Pinpoint the cell where the given text exists, returning its [x, y] midpoint coordinate. 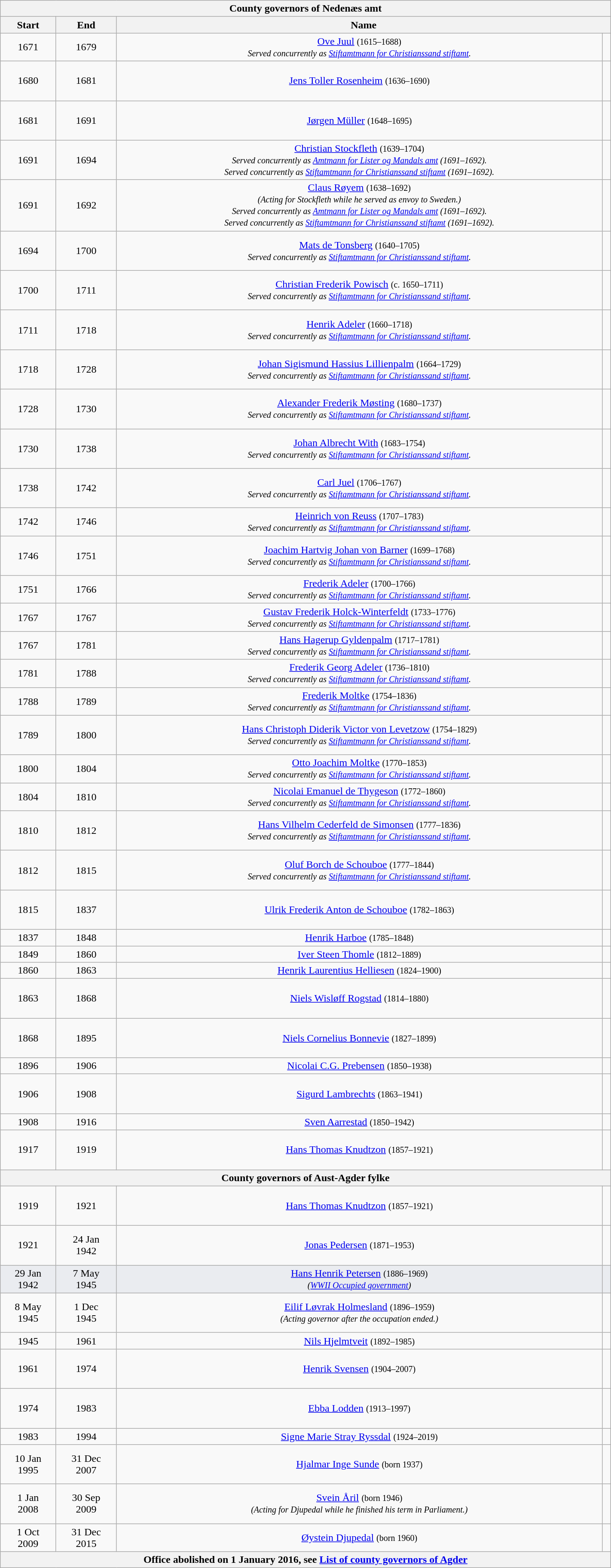
1896 [28, 1066]
Office abolished on 1 January 2016, see List of county governors of Agder [305, 1560]
Sigurd Lambrechts (1863–1941) [359, 1094]
Henrik Adeler (1660–1718)Served concurrently as Stiftamtmann for Christianssand stiftamt. [359, 330]
30 Sep2009 [86, 1504]
Jonas Pedersen (1871–1953) [359, 1245]
29 Jan1942 [28, 1279]
Frederik Adeler (1700–1766)Served concurrently as Stiftamtmann for Christianssand stiftamt. [359, 590]
Hans Vilhelm Cederfeld de Simonsen (1777–1836)Served concurrently as Stiftamtmann for Christianssand stiftamt. [359, 830]
Niels Cornelius Bonnevie (1827–1899) [359, 1038]
1 Dec1945 [86, 1313]
Niels Wisløff Rogstad (1814–1880) [359, 998]
Svein Åril (born 1946)(Acting for Djupedal while he finished his term in Parliament.) [359, 1504]
Start [28, 25]
Frederik Moltke (1754–1836)Served concurrently as Stiftamtmann for Christianssand stiftamt. [359, 701]
Frederik Georg Adeler (1736–1810)Served concurrently as Stiftamtmann for Christianssand stiftamt. [359, 673]
1994 [86, 1436]
1849 [28, 954]
1895 [86, 1038]
Nicolai Emanuel de Thygeson (1772–1860)Served concurrently as Stiftamtmann for Christianssand stiftamt. [359, 797]
Nils Hjelmtveit (1892–1985) [359, 1341]
1 Oct2009 [28, 1538]
Heinrich von Reuss (1707–1783)Served concurrently as Stiftamtmann for Christianssand stiftamt. [359, 522]
County governors of Aust-Agder fylke [305, 1178]
Carl Juel (1706–1767)Served concurrently as Stiftamtmann for Christianssand stiftamt. [359, 488]
Sven Aarrestad (1850–1942) [359, 1122]
Jens Toller Rosenheim (1636–1690) [359, 81]
1848 [86, 937]
Christian Frederik Powisch (c. 1650–1711)Served concurrently as Stiftamtmann for Christianssand stiftamt. [359, 290]
1671 [28, 47]
Name [364, 25]
Øystein Djupedal (born 1960) [359, 1538]
Henrik Laurentius Helliesen (1824–1900) [359, 971]
Ulrik Frederik Anton de Schouboe (1782–1863) [359, 910]
31 Dec2007 [86, 1464]
1692 [86, 205]
10 Jan1995 [28, 1464]
1 Jan2008 [28, 1504]
1680 [28, 81]
Iver Steen Thomle (1812–1889) [359, 954]
8 May1945 [28, 1313]
Signe Marie Stray Ryssdal (1924–2019) [359, 1436]
Ebba Lodden (1913–1997) [359, 1408]
1766 [86, 590]
Oluf Borch de Schouboe (1777–1844)Served concurrently as Stiftamtmann for Christianssand stiftamt. [359, 870]
Ove Juul (1615–1688)Served concurrently as Stiftamtmann for Christianssand stiftamt. [359, 47]
County governors of Nedenæs amt [305, 9]
Eilif Løvrak Holmesland (1896–1959)(Acting governor after the occupation ended.) [359, 1313]
Henrik Harboe (1785–1848) [359, 937]
1916 [86, 1122]
Johan Sigismund Hassius Lillienpalm (1664–1729)Served concurrently as Stiftamtmann for Christianssand stiftamt. [359, 369]
Hans Henrik Petersen (1886–1969)(WWII Occupied government) [359, 1279]
Nicolai C.G. Prebensen (1850–1938) [359, 1066]
Henrik Svensen (1904–2007) [359, 1369]
Alexander Frederik Møsting (1680–1737)Served concurrently as Stiftamtmann for Christianssand stiftamt. [359, 409]
24 Jan1942 [86, 1245]
Mats de Tonsberg (1640–1705)Served concurrently as Stiftamtmann for Christianssand stiftamt. [359, 251]
Joachim Hartvig Johan von Barner (1699–1768)Served concurrently as Stiftamtmann for Christianssand stiftamt. [359, 556]
Gustav Frederik Holck-Winterfeldt (1733–1776)Served concurrently as Stiftamtmann for Christianssand stiftamt. [359, 617]
Johan Albrecht With (1683–1754)Served concurrently as Stiftamtmann for Christianssand stiftamt. [359, 449]
Otto Joachim Moltke (1770–1853)Served concurrently as Stiftamtmann for Christianssand stiftamt. [359, 769]
1945 [28, 1341]
Hans Christoph Diderik Victor von Levetzow (1754–1829)Served concurrently as Stiftamtmann for Christianssand stiftamt. [359, 735]
7 May1945 [86, 1279]
31 Dec2015 [86, 1538]
1679 [86, 47]
1917 [28, 1150]
Jørgen Müller (1648–1695) [359, 120]
Hans Hagerup Gyldenpalm (1717–1781)Served concurrently as Stiftamtmann for Christianssand stiftamt. [359, 646]
End [86, 25]
Hjalmar Inge Sunde (born 1937) [359, 1464]
